Extract the [x, y] coordinate from the center of the cell holding the provided text.  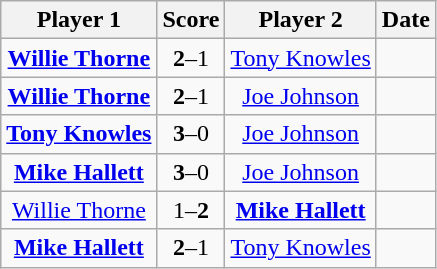
Player 2 [300, 20]
Date [406, 20]
Player 1 [79, 20]
1–2 [191, 210]
Score [191, 20]
